Determine the (x, y) coordinate at the center of the cell enclosing the given text.  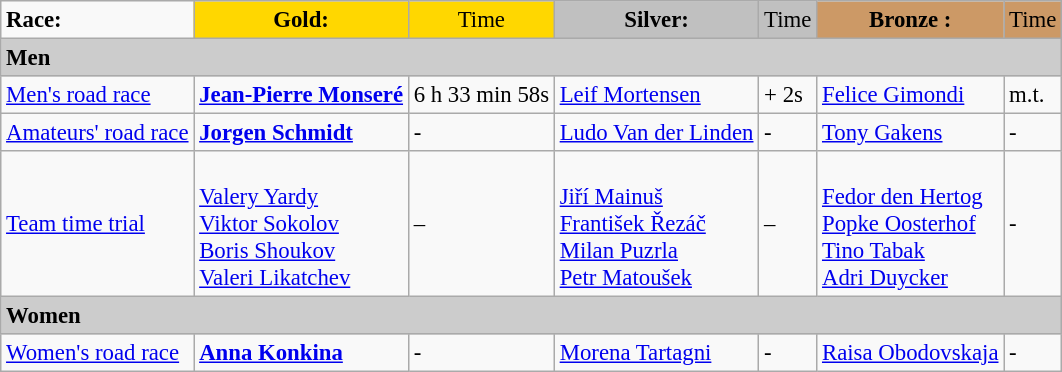
Jean-Pierre Monseré (301, 95)
Ludo Van der Linden (656, 133)
Anna Konkina (301, 353)
Raisa Obodovskaja (910, 353)
Gold: (301, 20)
Valery Yardy Viktor Sokolov Boris Shoukov Valeri Likatchev (301, 224)
+ 2s (788, 95)
Men (532, 58)
Bronze : (910, 20)
Women (532, 316)
Race: (98, 20)
6 h 33 min 58s (481, 95)
Jiří Mainuš František Řezáč Milan Puzrla Petr Matoušek (656, 224)
Jorgen Schmidt (301, 133)
m.t. (1033, 95)
Morena Tartagni (656, 353)
Tony Gakens (910, 133)
Team time trial (98, 224)
Women's road race (98, 353)
Silver: (656, 20)
Felice Gimondi (910, 95)
Men's road race (98, 95)
Amateurs' road race (98, 133)
Fedor den Hertog Popke Oosterhof Tino Tabak Adri Duycker (910, 224)
Leif Mortensen (656, 95)
